Pinpoint the cell where the given text exists, returning its (x, y) midpoint coordinate. 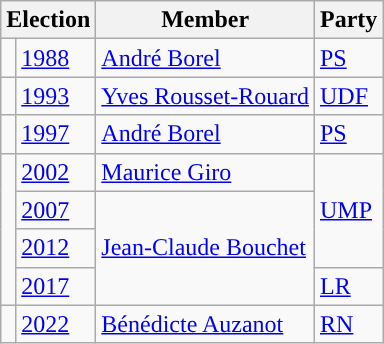
2022 (56, 324)
Election (48, 20)
UDF (348, 96)
Yves Rousset-Rouard (206, 96)
2012 (56, 248)
Member (206, 20)
LR (348, 286)
Maurice Giro (206, 172)
2017 (56, 286)
RN (348, 324)
2007 (56, 210)
1988 (56, 58)
Party (348, 20)
UMP (348, 210)
1993 (56, 96)
Jean-Claude Bouchet (206, 248)
2002 (56, 172)
1997 (56, 134)
Bénédicte Auzanot (206, 324)
